Find where the given text appears and provide that cell's center as (X, Y) coordinate. 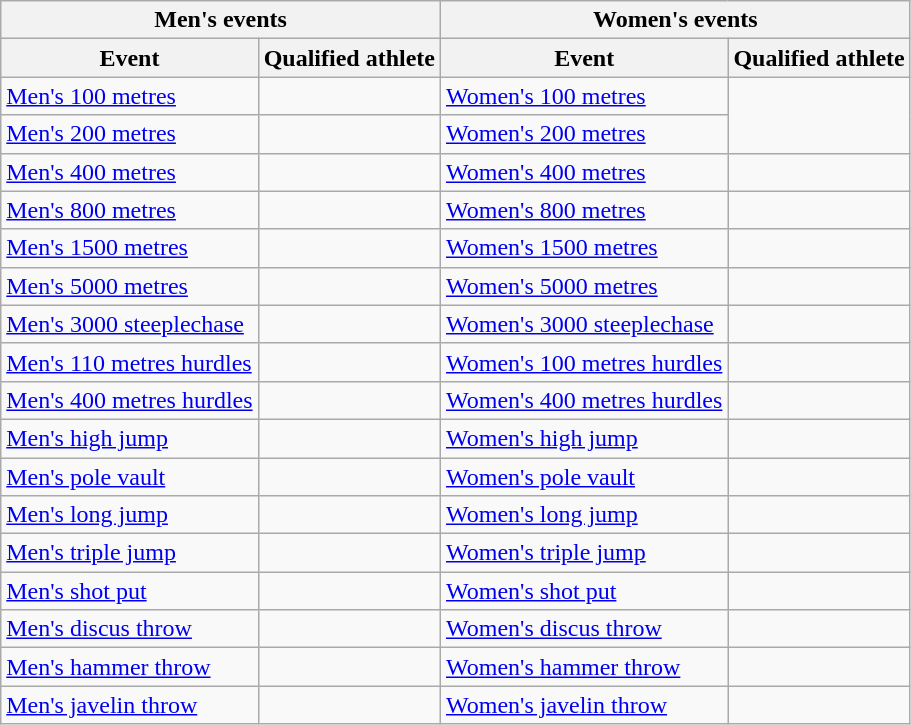
Men's 5000 metres (130, 286)
Women's 400 metres hurdles (584, 400)
Women's discus throw (584, 629)
Men's 110 metres hurdles (130, 362)
Men's javelin throw (130, 705)
Women's 100 metres (584, 96)
Men's 100 metres (130, 96)
Women's hammer throw (584, 667)
Women's long jump (584, 515)
Men's hammer throw (130, 667)
Men's high jump (130, 438)
Men's 1500 metres (130, 248)
Women's events (675, 20)
Men's 400 metres hurdles (130, 400)
Women's 1500 metres (584, 248)
Men's shot put (130, 591)
Women's 200 metres (584, 134)
Men's pole vault (130, 477)
Women's 100 metres hurdles (584, 362)
Men's long jump (130, 515)
Women's 400 metres (584, 172)
Women's triple jump (584, 553)
Men's discus throw (130, 629)
Men's events (221, 20)
Women's 3000 steeplechase (584, 324)
Women's 5000 metres (584, 286)
Men's triple jump (130, 553)
Men's 400 metres (130, 172)
Men's 200 metres (130, 134)
Women's javelin throw (584, 705)
Women's 800 metres (584, 210)
Women's high jump (584, 438)
Men's 3000 steeplechase (130, 324)
Women's pole vault (584, 477)
Men's 800 metres (130, 210)
Women's shot put (584, 591)
